Return the (x, y) coordinate for the center point of the cell that contains the specified text.  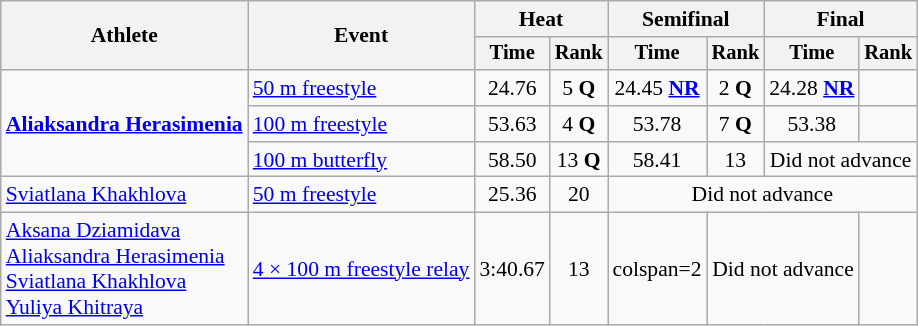
Final (840, 19)
Semifinal (686, 19)
2 Q (736, 88)
Aksana DziamidavaAliaksandra HerasimeniaSviatlana KhakhlovaYuliya Khitraya (124, 269)
53.78 (658, 124)
20 (579, 195)
4 × 100 m freestyle relay (362, 269)
Athlete (124, 36)
Event (362, 36)
100 m freestyle (362, 124)
53.63 (512, 124)
24.45 NR (658, 88)
100 m butterfly (362, 160)
Heat (540, 19)
7 Q (736, 124)
Aliaksandra Herasimenia (124, 124)
24.28 NR (812, 88)
4 Q (579, 124)
13 Q (579, 160)
24.76 (512, 88)
3:40.67 (512, 269)
25.36 (512, 195)
5 Q (579, 88)
58.41 (658, 160)
colspan=2 (658, 269)
53.38 (812, 124)
Sviatlana Khakhlova (124, 195)
58.50 (512, 160)
